Output the (x, y) coordinate of the center of the cell containing the given text.  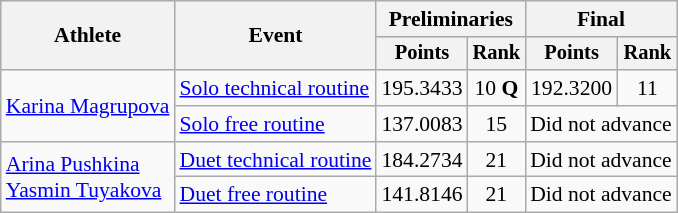
141.8146 (422, 195)
11 (648, 88)
Duet technical routine (276, 160)
10 Q (497, 88)
195.3433 (422, 88)
192.3200 (572, 88)
184.2734 (422, 160)
Final (601, 19)
Event (276, 36)
15 (497, 124)
Solo technical routine (276, 88)
Duet free routine (276, 195)
137.0083 (422, 124)
Arina Pushkina Yasmin Tuyakova (88, 178)
Solo free routine (276, 124)
Karina Magrupova (88, 106)
Preliminaries (450, 19)
Athlete (88, 36)
